Detect which cell encompasses the target text, then output its [x, y] center coordinate. 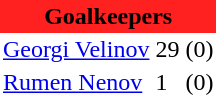
Georgi Velinov [76, 50]
(0) [199, 50]
29 [167, 50]
Goalkeepers [108, 16]
